Detect which cell encompasses the target text, then output its (x, y) center coordinate. 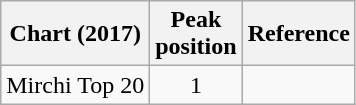
Reference (298, 34)
1 (196, 85)
Mirchi Top 20 (76, 85)
Chart (2017) (76, 34)
Peakposition (196, 34)
